Output the [x, y] coordinate of the center of the cell containing the given text.  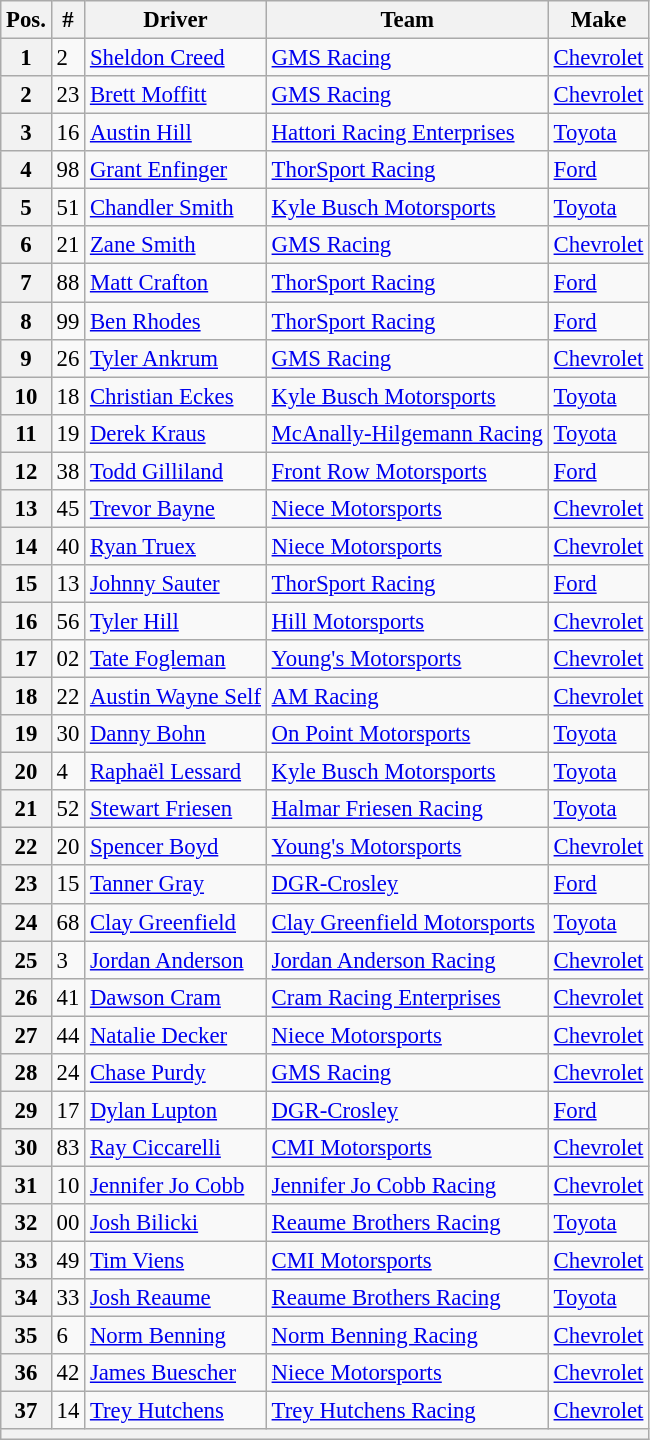
Pos. [26, 20]
Trey Hutchens [176, 1411]
Chandler Smith [176, 208]
11 [26, 433]
AM Racing [407, 697]
Austin Hill [176, 133]
41 [68, 997]
Clay Greenfield [176, 922]
Team [407, 20]
25 [26, 960]
36 [26, 1373]
Derek Kraus [176, 433]
34 [26, 1298]
51 [68, 208]
1 [26, 58]
Norm Benning [176, 1336]
38 [68, 471]
Driver [176, 20]
Ray Ciccarelli [176, 1148]
5 [26, 208]
Cram Racing Enterprises [407, 997]
McAnally-Hilgemann Racing [407, 433]
29 [26, 1110]
42 [68, 1373]
Matt Crafton [176, 283]
31 [26, 1185]
44 [68, 1035]
Dylan Lupton [176, 1110]
52 [68, 809]
35 [26, 1336]
James Buescher [176, 1373]
00 [68, 1223]
Josh Reaume [176, 1298]
83 [68, 1148]
Zane Smith [176, 245]
Hill Motorsports [407, 621]
Spencer Boyd [176, 847]
Sheldon Creed [176, 58]
Clay Greenfield Motorsports [407, 922]
Brett Moffitt [176, 95]
Josh Bilicki [176, 1223]
Ryan Truex [176, 546]
Jennifer Jo Cobb Racing [407, 1185]
Johnny Sauter [176, 584]
02 [68, 659]
68 [68, 922]
Front Row Motorsports [407, 471]
Chase Purdy [176, 1073]
Jennifer Jo Cobb [176, 1185]
Dawson Cram [176, 997]
Raphaël Lessard [176, 772]
Ben Rhodes [176, 321]
7 [26, 283]
99 [68, 321]
49 [68, 1261]
Make [598, 20]
Tyler Ankrum [176, 358]
Jordan Anderson Racing [407, 960]
Danny Bohn [176, 734]
Tyler Hill [176, 621]
Tanner Gray [176, 885]
56 [68, 621]
98 [68, 170]
Stewart Friesen [176, 809]
45 [68, 509]
Halmar Friesen Racing [407, 809]
9 [26, 358]
Hattori Racing Enterprises [407, 133]
Grant Enfinger [176, 170]
Austin Wayne Self [176, 697]
# [68, 20]
Trey Hutchens Racing [407, 1411]
Christian Eckes [176, 396]
Tate Fogleman [176, 659]
Natalie Decker [176, 1035]
Todd Gilliland [176, 471]
32 [26, 1223]
On Point Motorsports [407, 734]
Jordan Anderson [176, 960]
28 [26, 1073]
Trevor Bayne [176, 509]
12 [26, 471]
37 [26, 1411]
88 [68, 283]
40 [68, 546]
Norm Benning Racing [407, 1336]
27 [26, 1035]
Tim Viens [176, 1261]
8 [26, 321]
